Find where the given text appears and provide that cell's center as [x, y] coordinate. 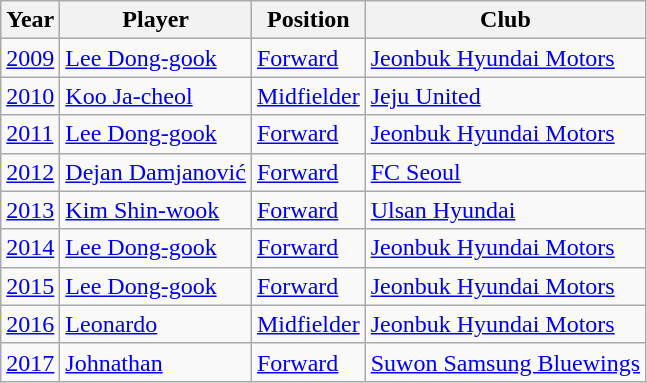
2013 [30, 210]
2016 [30, 324]
Year [30, 20]
FC Seoul [505, 172]
2012 [30, 172]
2011 [30, 134]
Kim Shin-wook [156, 210]
Position [308, 20]
Club [505, 20]
2015 [30, 286]
2009 [30, 58]
Jeju United [505, 96]
Koo Ja-cheol [156, 96]
Johnathan [156, 362]
2014 [30, 248]
Leonardo [156, 324]
2017 [30, 362]
Dejan Damjanović [156, 172]
Suwon Samsung Bluewings [505, 362]
Player [156, 20]
Ulsan Hyundai [505, 210]
2010 [30, 96]
